Determine the (X, Y) coordinate at the center of the cell enclosing the given text.  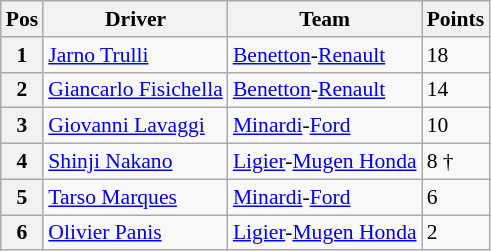
Giovanni Lavaggi (136, 126)
Team (325, 19)
10 (456, 126)
1 (22, 55)
4 (22, 162)
Jarno Trulli (136, 55)
8 † (456, 162)
14 (456, 90)
5 (22, 197)
Giancarlo Fisichella (136, 90)
Olivier Panis (136, 233)
18 (456, 55)
Points (456, 19)
3 (22, 126)
Pos (22, 19)
Shinji Nakano (136, 162)
Tarso Marques (136, 197)
Driver (136, 19)
